Search for the cell housing the specified text and yield its (x, y) center coordinate. 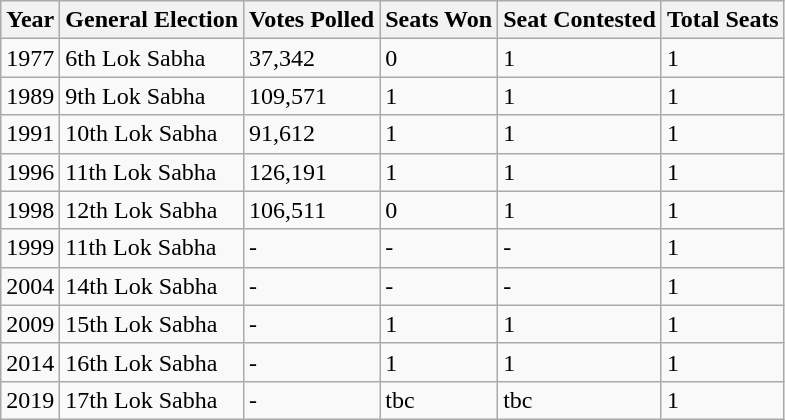
Total Seats (722, 20)
2004 (30, 286)
Year (30, 20)
14th Lok Sabha (152, 286)
2019 (30, 400)
1991 (30, 134)
37,342 (312, 58)
1989 (30, 96)
2014 (30, 362)
6th Lok Sabha (152, 58)
1977 (30, 58)
1998 (30, 210)
16th Lok Sabha (152, 362)
Votes Polled (312, 20)
Seat Contested (580, 20)
1996 (30, 172)
12th Lok Sabha (152, 210)
15th Lok Sabha (152, 324)
Seats Won (439, 20)
1999 (30, 248)
17th Lok Sabha (152, 400)
2009 (30, 324)
9th Lok Sabha (152, 96)
10th Lok Sabha (152, 134)
109,571 (312, 96)
91,612 (312, 134)
General Election (152, 20)
106,511 (312, 210)
126,191 (312, 172)
